For the text-containing cell, return its midpoint in [x, y] coordinate format. 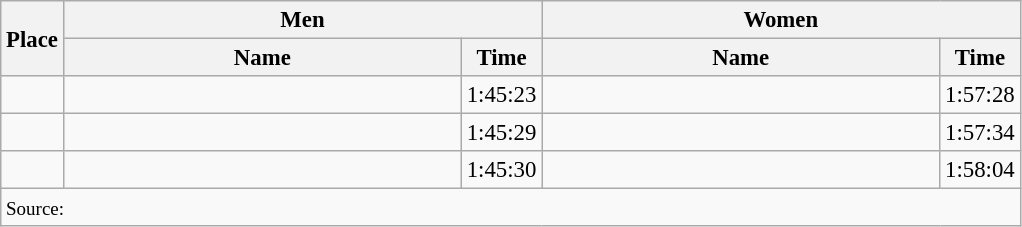
1:57:28 [980, 95]
1:45:30 [501, 170]
1:58:04 [980, 170]
1:57:34 [980, 133]
1:45:23 [501, 95]
Women [781, 20]
Source: [510, 208]
1:45:29 [501, 133]
Place [32, 38]
Men [302, 20]
